Find where the given text appears and provide that cell's center as (x, y) coordinate. 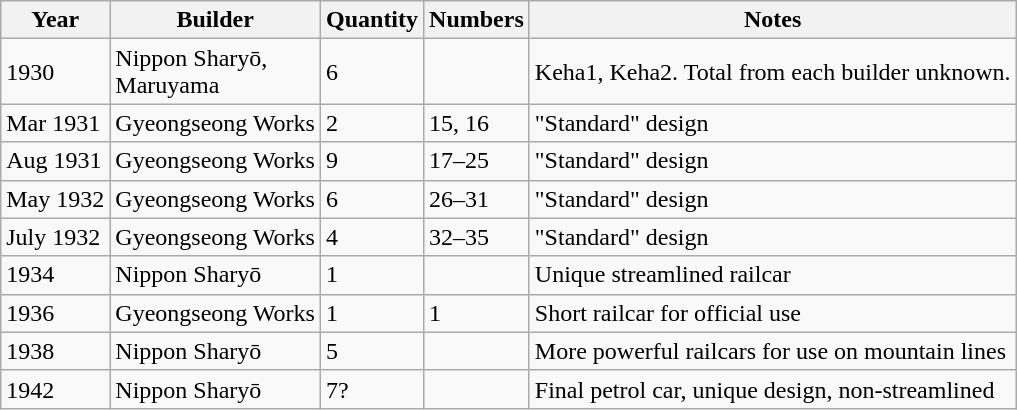
26–31 (477, 199)
5 (372, 351)
Keha1, Keha2. Total from each builder unknown. (772, 72)
More powerful railcars for use on mountain lines (772, 351)
1930 (56, 72)
7? (372, 389)
Final petrol car, unique design, non-streamlined (772, 389)
2 (372, 123)
1942 (56, 389)
1934 (56, 275)
Short railcar for official use (772, 313)
Quantity (372, 20)
Notes (772, 20)
July 1932 (56, 237)
Numbers (477, 20)
32–35 (477, 237)
Aug 1931 (56, 161)
Unique streamlined railcar (772, 275)
17–25 (477, 161)
Year (56, 20)
Builder (216, 20)
May 1932 (56, 199)
15, 16 (477, 123)
9 (372, 161)
1938 (56, 351)
Mar 1931 (56, 123)
1936 (56, 313)
Nippon Sharyō,Maruyama (216, 72)
4 (372, 237)
